Locate the cell with the specified text and output its (X, Y) center coordinate. 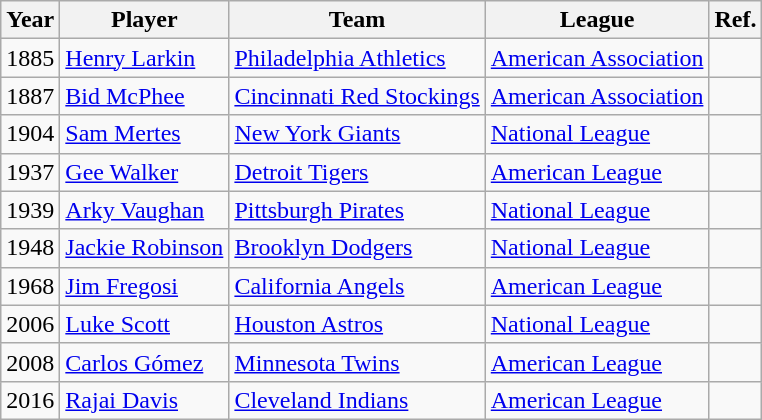
Jackie Robinson (144, 248)
Henry Larkin (144, 58)
Player (144, 20)
2006 (30, 324)
Rajai Davis (144, 400)
Brooklyn Dodgers (357, 248)
2008 (30, 362)
2016 (30, 400)
Cincinnati Red Stockings (357, 96)
Philadelphia Athletics (357, 58)
Jim Fregosi (144, 286)
Arky Vaughan (144, 210)
Gee Walker (144, 172)
Sam Mertes (144, 134)
1948 (30, 248)
League (597, 20)
1939 (30, 210)
Cleveland Indians (357, 400)
California Angels (357, 286)
1904 (30, 134)
Team (357, 20)
New York Giants (357, 134)
1885 (30, 58)
1937 (30, 172)
Minnesota Twins (357, 362)
Detroit Tigers (357, 172)
Carlos Gómez (144, 362)
Houston Astros (357, 324)
1887 (30, 96)
Bid McPhee (144, 96)
1968 (30, 286)
Ref. (736, 20)
Pittsburgh Pirates (357, 210)
Year (30, 20)
Luke Scott (144, 324)
